Extract the [x, y] coordinate from the center of the cell holding the provided text.  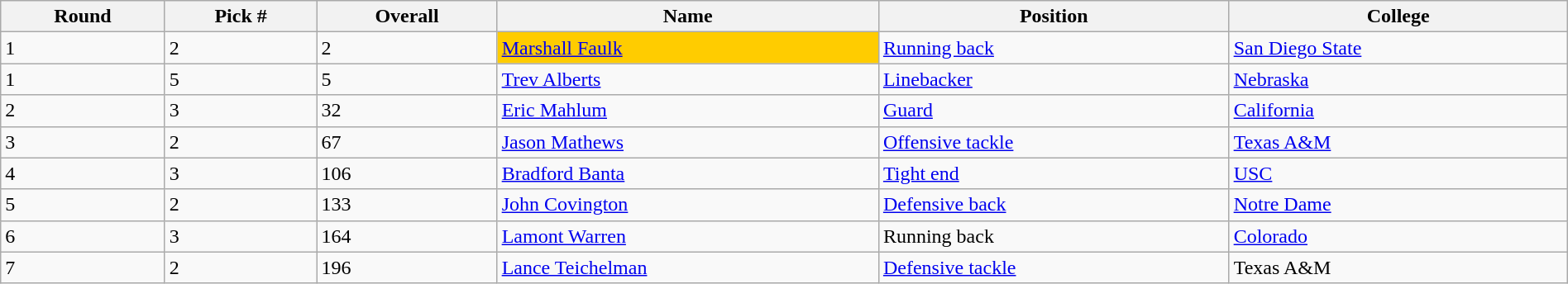
San Diego State [1398, 48]
Notre Dame [1398, 205]
Defensive tackle [1054, 267]
4 [83, 173]
Overall [407, 17]
Jason Mathews [688, 142]
California [1398, 111]
67 [407, 142]
7 [83, 267]
Position [1054, 17]
Trev Alberts [688, 79]
Tight end [1054, 173]
Nebraska [1398, 79]
College [1398, 17]
John Covington [688, 205]
Round [83, 17]
Linebacker [1054, 79]
106 [407, 173]
Defensive back [1054, 205]
Lamont Warren [688, 236]
Lance Teichelman [688, 267]
6 [83, 236]
Bradford Banta [688, 173]
32 [407, 111]
USC [1398, 173]
196 [407, 267]
164 [407, 236]
Name [688, 17]
Eric Mahlum [688, 111]
Marshall Faulk [688, 48]
133 [407, 205]
Pick # [241, 17]
Colorado [1398, 236]
Guard [1054, 111]
Offensive tackle [1054, 142]
